Search for the cell housing the specified text and yield its [x, y] center coordinate. 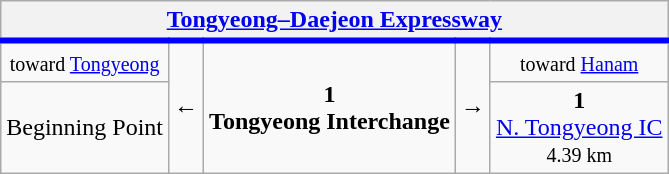
Beginning Point [85, 127]
toward Tongyeong [85, 61]
← [186, 107]
1N. Tongyeong IC4.39 km [579, 127]
toward Hanam [579, 61]
→ [472, 107]
1Tongyeong Interchange [330, 107]
Tongyeong–Daejeon Expressway [334, 21]
